For the text-containing cell, return its midpoint in [X, Y] coordinate format. 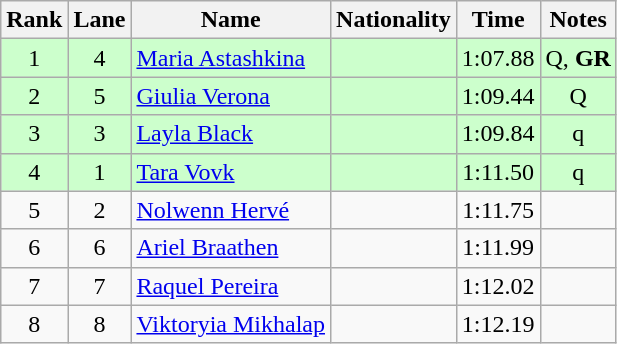
Raquel Pereira [231, 286]
Q, GR [578, 58]
Q [578, 96]
Name [231, 20]
Maria Astashkina [231, 58]
Nolwenn Hervé [231, 210]
Ariel Braathen [231, 248]
Notes [578, 20]
Tara Vovk [231, 172]
1:11.75 [498, 210]
Time [498, 20]
1:12.02 [498, 286]
Viktoryia Mikhalap [231, 324]
Nationality [394, 20]
1:09.44 [498, 96]
Rank [34, 20]
Layla Black [231, 134]
1:09.84 [498, 134]
1:12.19 [498, 324]
Lane [100, 20]
1:07.88 [498, 58]
Giulia Verona [231, 96]
1:11.50 [498, 172]
1:11.99 [498, 248]
